Capture the cell that displays the provided text and extract its (x, y) central coordinate. 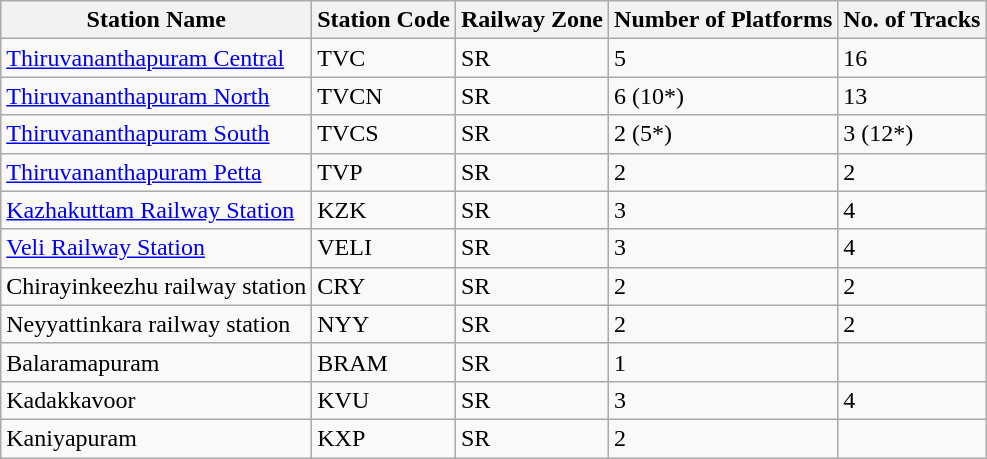
NYY (384, 324)
BRAM (384, 362)
Thiruvananthapuram North (156, 96)
KZK (384, 210)
Thiruvananthapuram Petta (156, 172)
3 (12*) (912, 134)
6 (10*) (724, 96)
13 (912, 96)
Thiruvananthapuram Central (156, 58)
Station Name (156, 20)
Thiruvananthapuram South (156, 134)
Kadakkavoor (156, 400)
Kaniyapuram (156, 438)
Railway Zone (532, 20)
CRY (384, 286)
Kazhakuttam Railway Station (156, 210)
TVC (384, 58)
Number of Platforms (724, 20)
16 (912, 58)
Neyyattinkara railway station (156, 324)
KVU (384, 400)
TVCS (384, 134)
2 (5*) (724, 134)
Balaramapuram (156, 362)
TVCN (384, 96)
Chirayinkeezhu railway station (156, 286)
TVP (384, 172)
Veli Railway Station (156, 248)
1 (724, 362)
KXP (384, 438)
5 (724, 58)
No. of Tracks (912, 20)
VELI (384, 248)
Station Code (384, 20)
